For the text-containing cell, return its midpoint in (x, y) coordinate format. 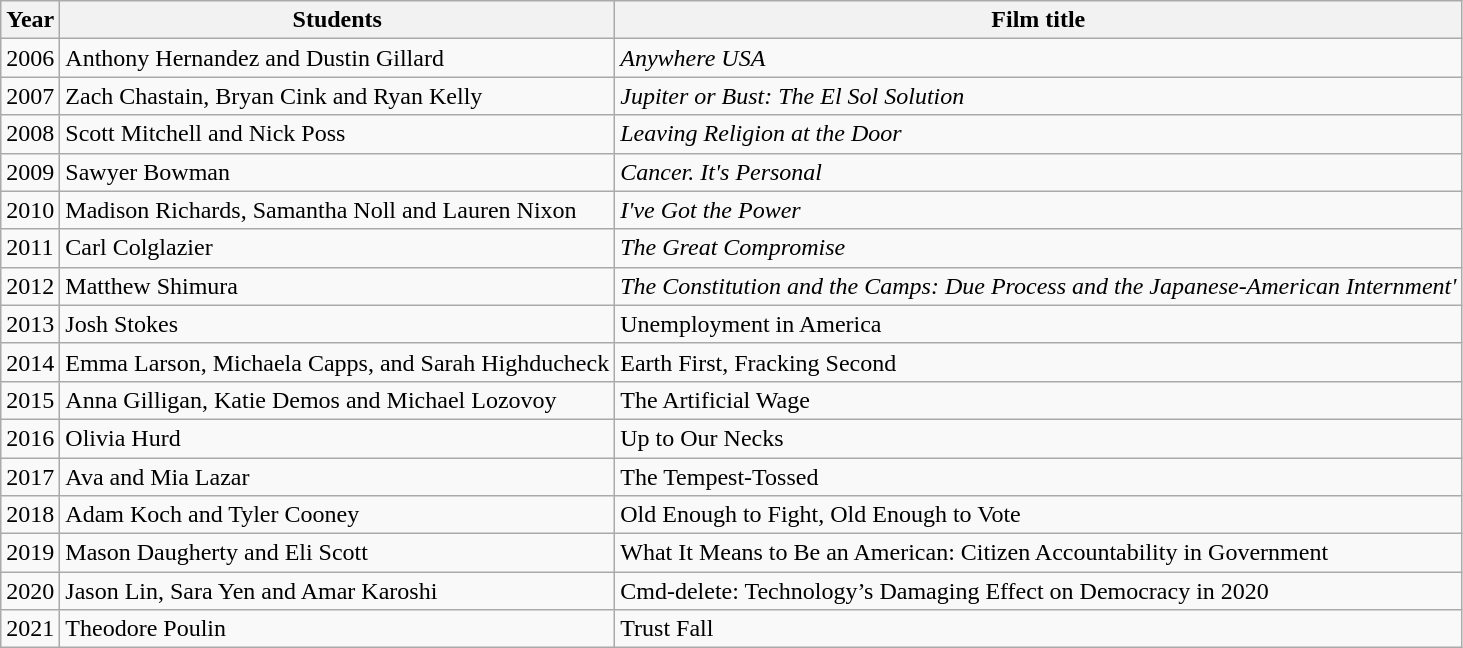
Ava and Mia Lazar (338, 477)
2021 (30, 629)
2016 (30, 438)
Cmd-delete: Technology’s Damaging Effect on Democracy in 2020 (1038, 591)
The Constitution and the Camps: Due Process and the Japanese-American Internment' (1038, 286)
Unemployment in America (1038, 324)
Matthew Shimura (338, 286)
Scott Mitchell and Nick Poss (338, 134)
Mason Daugherty and Eli Scott (338, 553)
2010 (30, 210)
2015 (30, 400)
2018 (30, 515)
2009 (30, 172)
2017 (30, 477)
Zach Chastain, Bryan Cink and Ryan Kelly (338, 96)
Carl Colglazier (338, 248)
2014 (30, 362)
Anna Gilligan, Katie Demos and Michael Lozovoy (338, 400)
2013 (30, 324)
Theodore Poulin (338, 629)
What It Means to Be an American: Citizen Accountability in Government (1038, 553)
2007 (30, 96)
Jason Lin, Sara Yen and Amar Karoshi (338, 591)
Trust Fall (1038, 629)
2008 (30, 134)
Cancer. It's Personal (1038, 172)
Madison Richards, Samantha Noll and Lauren Nixon (338, 210)
I've Got the Power (1038, 210)
2011 (30, 248)
2006 (30, 58)
Up to Our Necks (1038, 438)
Anthony Hernandez and Dustin Gillard (338, 58)
Jupiter or Bust: The El Sol Solution (1038, 96)
The Tempest-Tossed (1038, 477)
Sawyer Bowman (338, 172)
The Great Compromise (1038, 248)
Emma Larson, Michaela Capps, and Sarah Highducheck (338, 362)
Anywhere USA (1038, 58)
Leaving Religion at the Door (1038, 134)
Year (30, 20)
Film title (1038, 20)
Olivia Hurd (338, 438)
Josh Stokes (338, 324)
Earth First, Fracking Second (1038, 362)
2020 (30, 591)
The Artificial Wage (1038, 400)
2012 (30, 286)
Old Enough to Fight, Old Enough to Vote (1038, 515)
Adam Koch and Tyler Cooney (338, 515)
Students (338, 20)
2019 (30, 553)
